Output the (X, Y) coordinate of the center of the cell containing the given text.  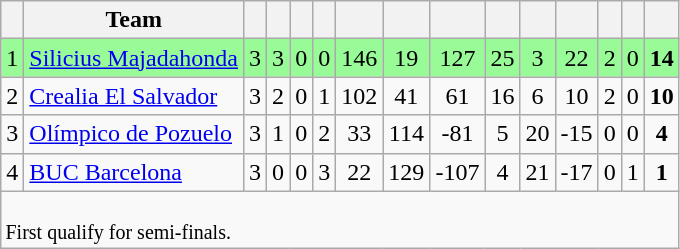
-15 (576, 134)
33 (360, 134)
BUC Barcelona (134, 172)
114 (406, 134)
20 (538, 134)
102 (360, 96)
19 (406, 58)
127 (458, 58)
61 (458, 96)
16 (502, 96)
Team (134, 20)
25 (502, 58)
First qualify for semi-finals. (340, 220)
14 (662, 58)
41 (406, 96)
129 (406, 172)
21 (538, 172)
6 (538, 96)
5 (502, 134)
-17 (576, 172)
Crealia El Salvador (134, 96)
Silicius Majadahonda (134, 58)
-81 (458, 134)
146 (360, 58)
-107 (458, 172)
Olímpico de Pozuelo (134, 134)
